Locate the cell with the specified text and output its [x, y] center coordinate. 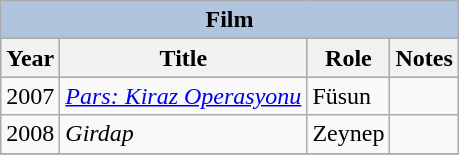
Year [30, 58]
Füsun [348, 96]
Pars: Kiraz Operasyonu [184, 96]
Notes [424, 58]
Title [184, 58]
Role [348, 58]
Film [230, 20]
2008 [30, 134]
Girdap [184, 134]
2007 [30, 96]
Zeynep [348, 134]
